Capture the cell that displays the provided text and extract its (x, y) central coordinate. 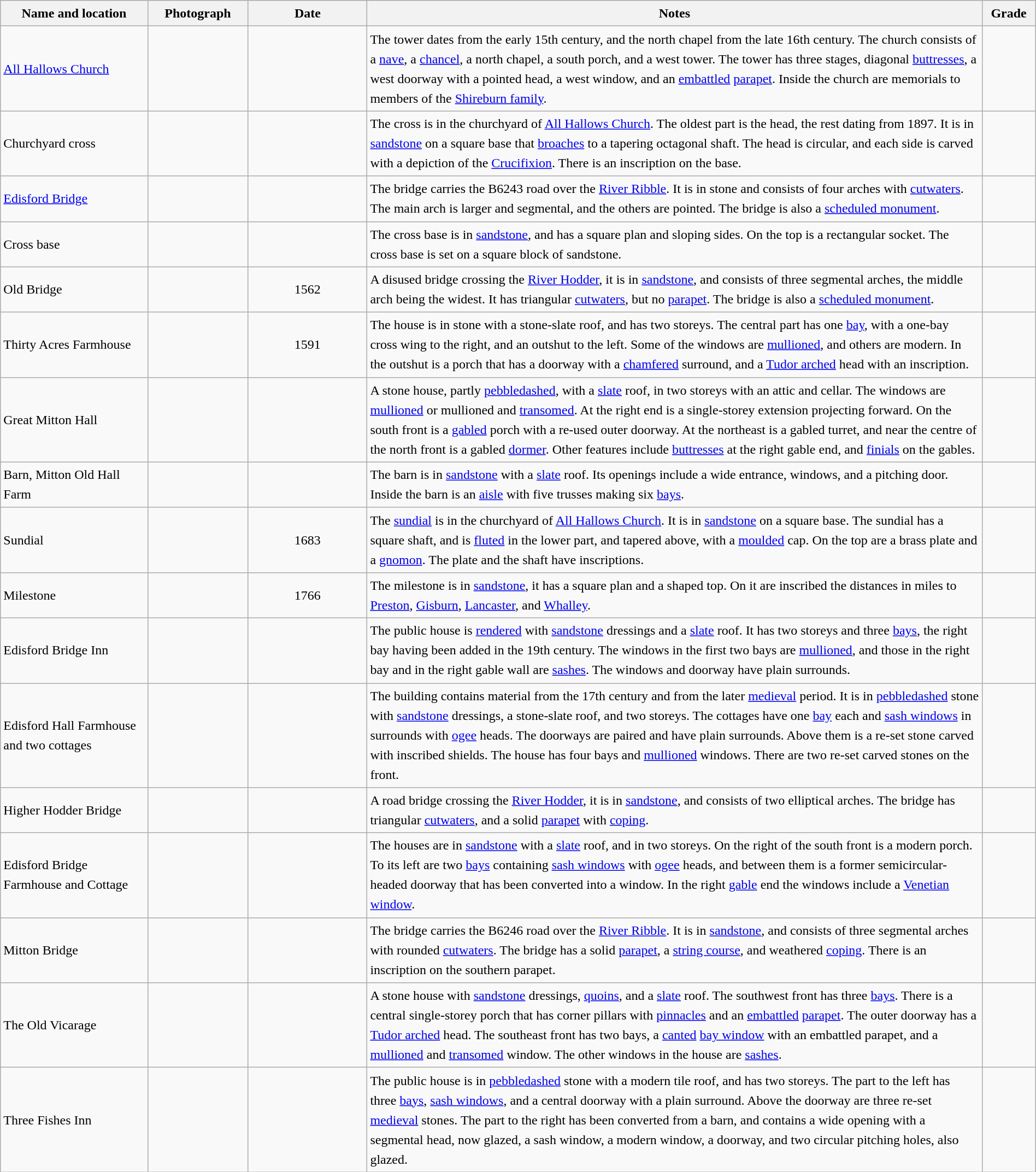
1766 (308, 595)
Sundial (74, 540)
Edisford Bridge Inn (74, 651)
1562 (308, 290)
Name and location (74, 13)
Cross base (74, 244)
Churchyard cross (74, 143)
Milestone (74, 595)
Old Bridge (74, 290)
The Old Vicarage (74, 1025)
1591 (308, 344)
Edisford Hall Farmhouse and two cottages (74, 736)
Grade (1009, 13)
All Hallows Church (74, 69)
1683 (308, 540)
Photograph (198, 13)
Notes (674, 13)
Thirty Acres Farmhouse (74, 344)
Edisford Bridge Farmhouse and Cottage (74, 876)
Date (308, 13)
Edisford Bridge (74, 199)
Mitton Bridge (74, 950)
Higher Hodder Bridge (74, 810)
Three Fishes Inn (74, 1120)
Barn, Mitton Old Hall Farm (74, 484)
Great Mitton Hall (74, 420)
